From the cell containing the given text, extract its center point as (X, Y) coordinate. 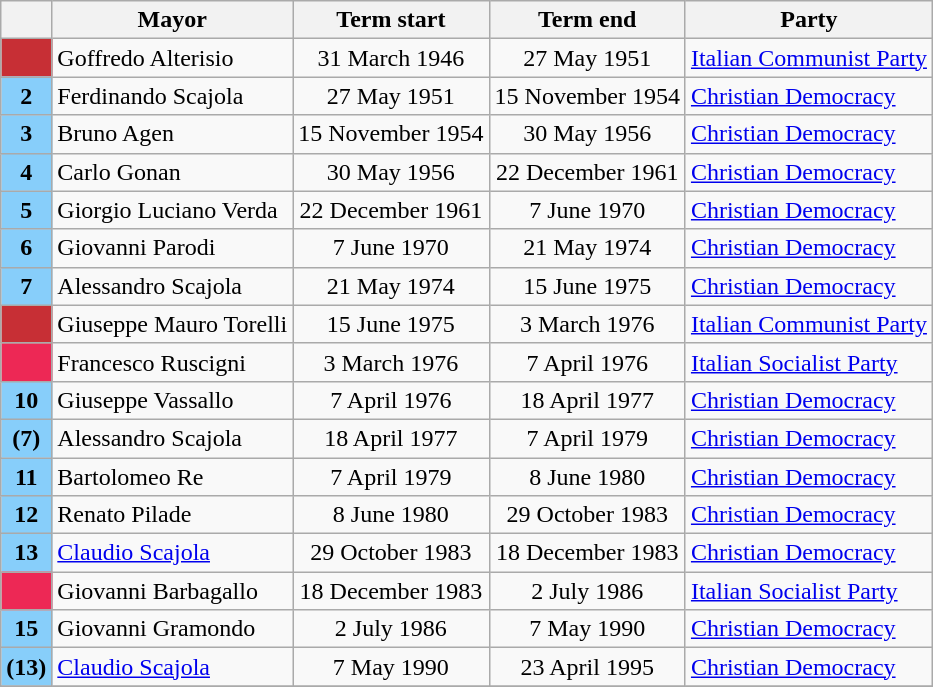
Party (808, 20)
5 (26, 210)
Goffredo Alterisio (172, 58)
Giuseppe Mauro Torelli (172, 324)
15 (26, 629)
2 (26, 96)
Ferdinando Scajola (172, 96)
4 (26, 172)
12 (26, 515)
Renato Pilade (172, 515)
Bartolomeo Re (172, 477)
Giorgio Luciano Verda (172, 210)
6 (26, 248)
(7) (26, 438)
31 March 1946 (391, 58)
7 (26, 286)
Term start (391, 20)
23 April 1995 (587, 667)
(13) (26, 667)
Giovanni Gramondo (172, 629)
Francesco Ruscigni (172, 362)
11 (26, 477)
Bruno Agen (172, 134)
Giovanni Barbagallo (172, 591)
Mayor (172, 20)
10 (26, 400)
Giovanni Parodi (172, 248)
Giuseppe Vassallo (172, 400)
Term end (587, 20)
Carlo Gonan (172, 172)
3 (26, 134)
13 (26, 553)
